Output the (x, y) coordinate of the center of the cell containing the given text.  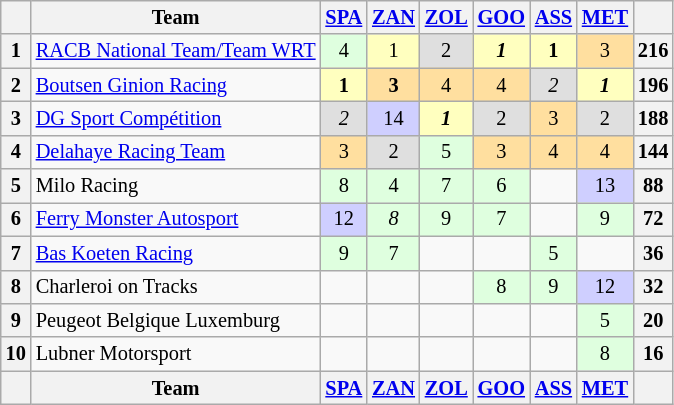
Charleroi on Tracks (176, 287)
36 (653, 253)
13 (605, 186)
Delahaye Racing Team (176, 152)
88 (653, 186)
72 (653, 219)
144 (653, 152)
216 (653, 51)
10 (16, 354)
Boutsen Ginion Racing (176, 85)
196 (653, 85)
Bas Koeten Racing (176, 253)
RACB National Team/Team WRT (176, 51)
20 (653, 320)
Ferry Monster Autosport (176, 219)
DG Sport Compétition (176, 118)
Milo Racing (176, 186)
14 (394, 118)
Lubner Motorsport (176, 354)
Peugeot Belgique Luxemburg (176, 320)
32 (653, 287)
16 (653, 354)
188 (653, 118)
